Find where the given text appears and provide that cell's center as (X, Y) coordinate. 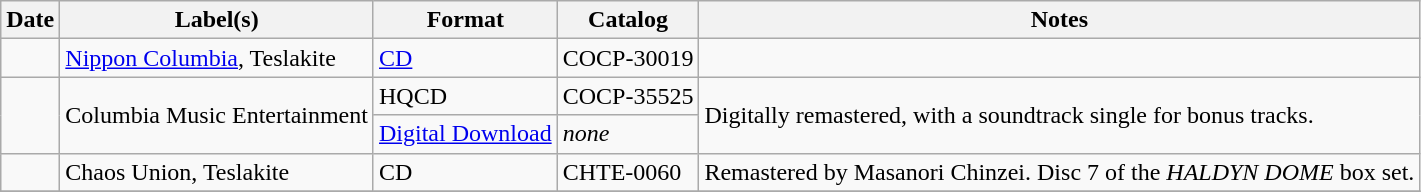
Nippon Columbia, Teslakite (217, 58)
Label(s) (217, 20)
Chaos Union, Teslakite (217, 172)
COCP-35525 (628, 96)
Notes (1060, 20)
none (628, 134)
Columbia Music Entertainment (217, 115)
Date (30, 20)
COCP-30019 (628, 58)
Catalog (628, 20)
Digital Download (465, 134)
Remastered by Masanori Chinzei. Disc 7 of the HALDYN DOME box set. (1060, 172)
HQCD (465, 96)
CHTE-0060 (628, 172)
Digitally remastered, with a soundtrack single for bonus tracks. (1060, 115)
Format (465, 20)
